Detect which cell encompasses the target text, then output its [X, Y] center coordinate. 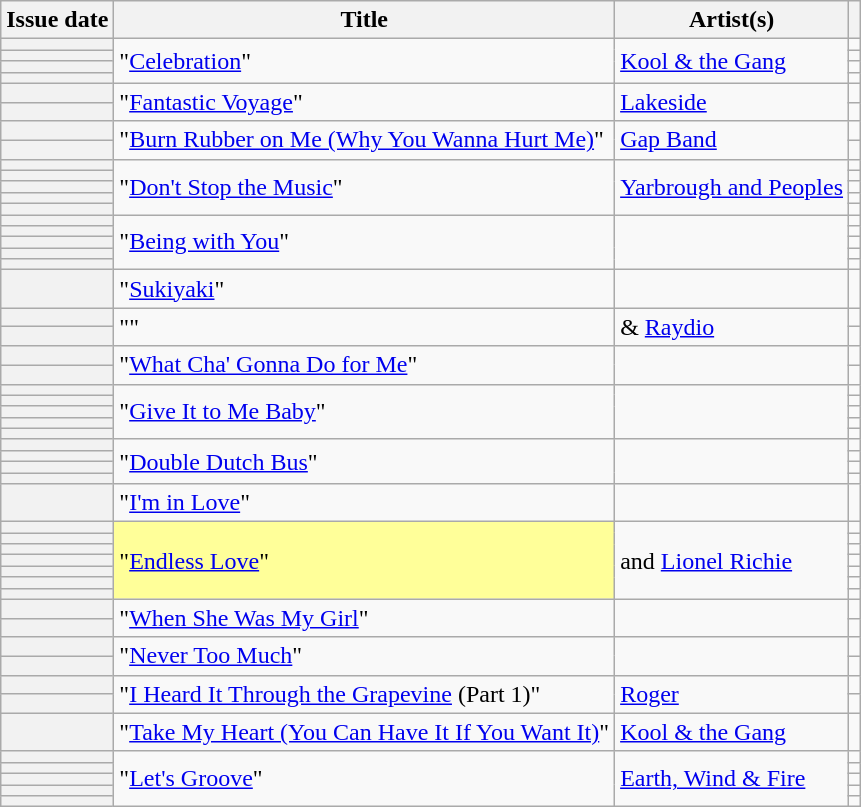
"Sukiyaki" [364, 289]
"Never Too Much" [364, 656]
Issue date [58, 20]
"Being with You" [364, 242]
Artist(s) [732, 20]
"What Cha' Gonna Do for Me" [364, 365]
"Fantastic Voyage" [364, 102]
Gap Band [732, 140]
Roger [732, 694]
"When She Was My Girl" [364, 618]
"Take My Heart (You Can Have It If You Want It)" [364, 732]
& Raydio [732, 327]
"Let's Groove" [364, 778]
"I Heard It Through the Grapevine (Part 1)" [364, 694]
"" [364, 327]
Lakeside [732, 102]
Title [364, 20]
"Endless Love" [364, 560]
Yarbrough and Peoples [732, 186]
"Celebration" [364, 61]
"Burn Rubber on Me (Why You Wanna Hurt Me)" [364, 140]
"Give It to Me Baby" [364, 412]
"Double Dutch Bus" [364, 461]
"I'm in Love" [364, 503]
and Lionel Richie [732, 560]
"Don't Stop the Music" [364, 186]
Earth, Wind & Fire [732, 778]
